Extract the [X, Y] coordinate from the center of the cell holding the provided text.  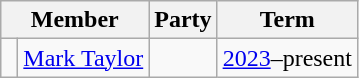
Party [183, 20]
Mark Taylor [84, 58]
2023–present [287, 58]
Term [287, 20]
Member [75, 20]
